Extract the (x, y) coordinate from the center of the cell holding the provided text.  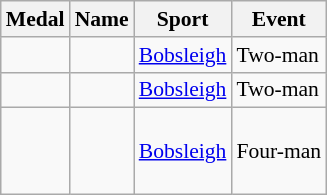
Name (102, 19)
Event (278, 19)
Medal (36, 19)
Four-man (278, 152)
Sport (183, 19)
